For the text-containing cell, return its midpoint in [X, Y] coordinate format. 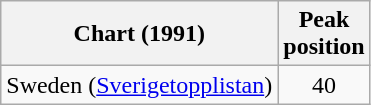
40 [324, 85]
Chart (1991) [140, 34]
Peakposition [324, 34]
Sweden (Sverigetopplistan) [140, 85]
